Detect which cell encompasses the target text, then output its [x, y] center coordinate. 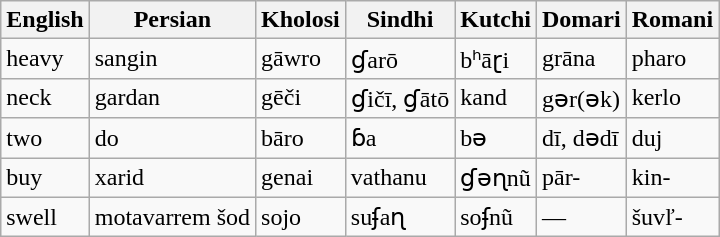
gāwro [301, 59]
gēči [301, 98]
two [45, 138]
Sindhi [400, 20]
Kholosi [301, 20]
suʄaɳ [400, 217]
ɠarō [400, 59]
Domari [581, 20]
— [581, 217]
gardan [172, 98]
sangin [172, 59]
English [45, 20]
kand [496, 98]
ɠəɳnũ [496, 178]
dī, dədī [581, 138]
bə [496, 138]
Persian [172, 20]
Kutchi [496, 20]
motavarrem šod [172, 217]
bāro [301, 138]
duj [672, 138]
genai [301, 178]
heavy [45, 59]
buy [45, 178]
swell [45, 217]
xarid [172, 178]
do [172, 138]
ɠičī, ɠātō [400, 98]
neck [45, 98]
sojo [301, 217]
bʰāɽi [496, 59]
kin- [672, 178]
ɓa [400, 138]
šuvľ- [672, 217]
Romani [672, 20]
vathanu [400, 178]
pār- [581, 178]
grāna [581, 59]
soʄnũ [496, 217]
kerlo [672, 98]
gər(ək) [581, 98]
pharo [672, 59]
